Detect which cell encompasses the target text, then output its [X, Y] center coordinate. 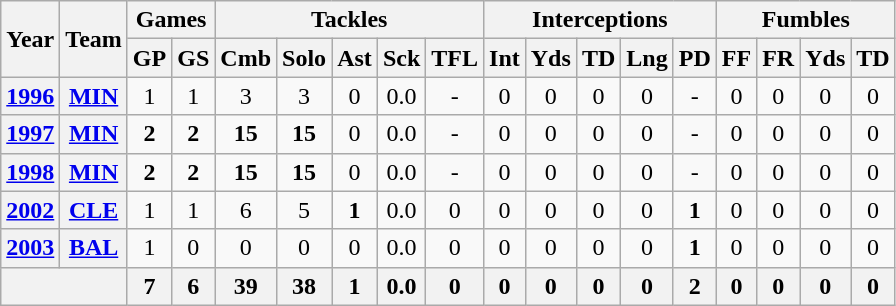
Cmb [246, 58]
Lng [647, 58]
39 [246, 286]
Sck [401, 58]
Interceptions [600, 20]
1996 [30, 96]
GS [194, 58]
Int [505, 58]
7 [149, 286]
GP [149, 58]
Year [30, 39]
Solo [304, 58]
TFL [455, 58]
CLE [94, 210]
1998 [30, 172]
2002 [30, 210]
Team [94, 39]
2003 [30, 248]
FF [736, 58]
Games [170, 20]
5 [304, 210]
38 [304, 286]
1997 [30, 134]
Fumbles [806, 20]
FR [778, 58]
PD [694, 58]
BAL [94, 248]
Tackles [350, 20]
Ast [355, 58]
